Return the (X, Y) coordinate for the center point of the cell that contains the specified text.  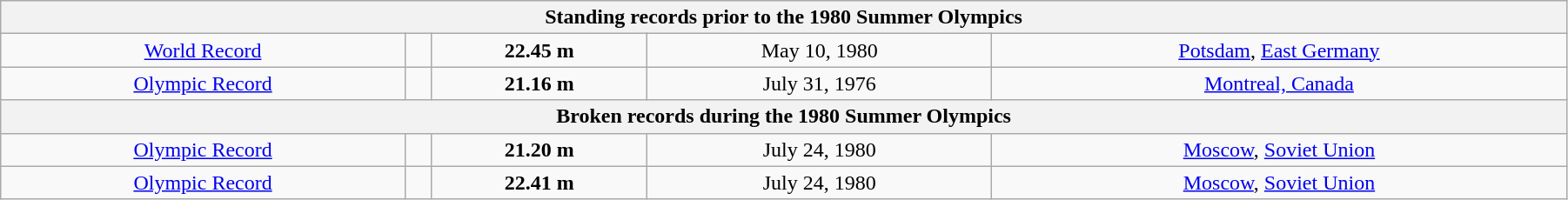
July 31, 1976 (820, 83)
Montreal, Canada (1279, 83)
Potsdam, East Germany (1279, 50)
May 10, 1980 (820, 50)
Broken records during the 1980 Summer Olympics (784, 117)
22.45 m (539, 50)
21.16 m (539, 83)
21.20 m (539, 150)
World Record (204, 50)
22.41 m (539, 183)
Standing records prior to the 1980 Summer Olympics (784, 17)
